Search for the cell housing the specified text and yield its [x, y] center coordinate. 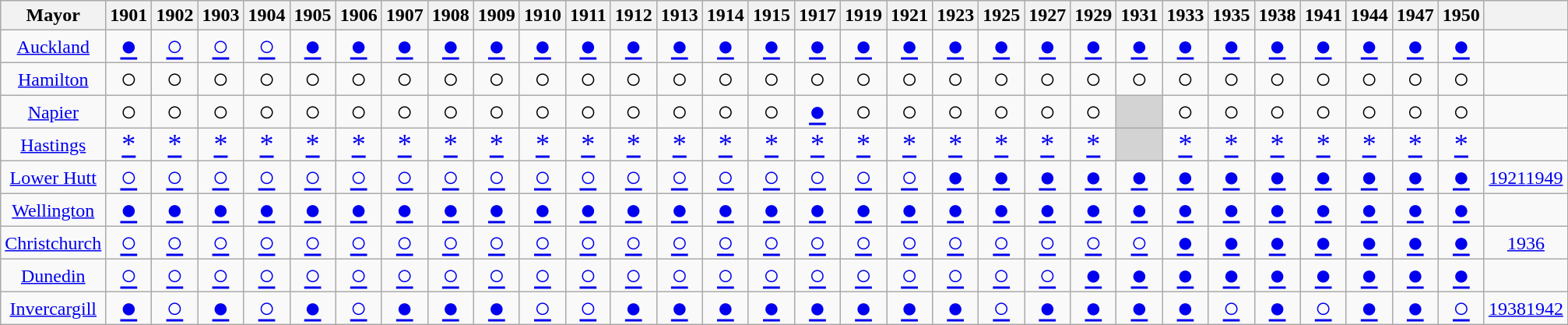
Hamilton [53, 79]
Christchurch [53, 243]
1909 [497, 16]
1935 [1232, 16]
1908 [450, 16]
1906 [358, 16]
1950 [1461, 16]
1923 [956, 16]
Lower Hutt [53, 178]
Invercargill [53, 309]
1912 [634, 16]
1929 [1093, 16]
1902 [174, 16]
1936 [1526, 243]
1947 [1415, 16]
1915 [771, 16]
1933 [1185, 16]
19381942 [1526, 309]
1910 [542, 16]
1921 [909, 16]
1919 [863, 16]
Hastings [53, 145]
1905 [313, 16]
Auckland [53, 47]
1931 [1140, 16]
Napier [53, 112]
1907 [405, 16]
1913 [679, 16]
Mayor [53, 16]
1927 [1048, 16]
1938 [1277, 16]
1904 [266, 16]
1944 [1369, 16]
1925 [1001, 16]
Dunedin [53, 276]
1901 [129, 16]
Wellington [53, 210]
1903 [221, 16]
1911 [588, 16]
19211949 [1526, 178]
1917 [817, 16]
1941 [1324, 16]
1914 [726, 16]
